Locate the cell with the specified text and output its (X, Y) center coordinate. 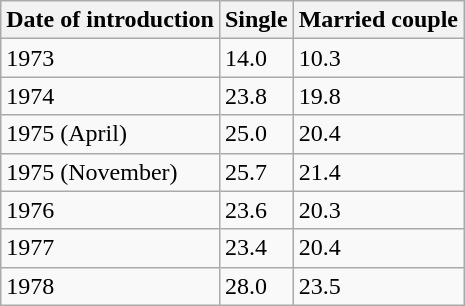
23.6 (256, 210)
1975 (November) (110, 172)
21.4 (378, 172)
25.7 (256, 172)
23.5 (378, 286)
1974 (110, 96)
19.8 (378, 96)
1977 (110, 248)
1975 (April) (110, 134)
Date of introduction (110, 20)
10.3 (378, 58)
1978 (110, 286)
28.0 (256, 286)
25.0 (256, 134)
20.3 (378, 210)
1973 (110, 58)
Single (256, 20)
Married couple (378, 20)
23.8 (256, 96)
23.4 (256, 248)
1976 (110, 210)
14.0 (256, 58)
